Scan for the cell matching the given text and deliver its (x, y) coordinate at center. 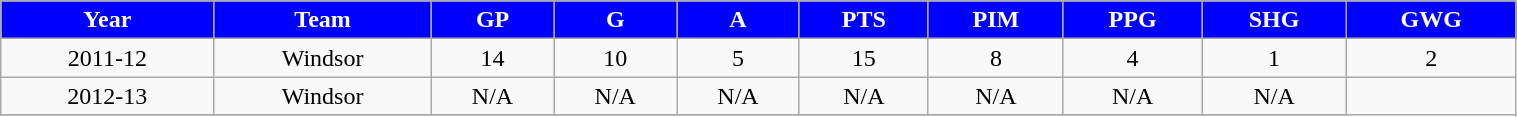
PIM (996, 20)
1 (1274, 58)
PTS (864, 20)
GP (492, 20)
GWG (1431, 20)
A (738, 20)
2 (1431, 58)
5 (738, 58)
2012-13 (108, 96)
14 (492, 58)
10 (616, 58)
2011-12 (108, 58)
Year (108, 20)
G (616, 20)
4 (1132, 58)
8 (996, 58)
15 (864, 58)
SHG (1274, 20)
PPG (1132, 20)
Team (322, 20)
